Return [X, Y] of the center of cell containing provided text 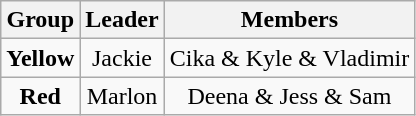
Cika & Kyle & Vladimir [290, 58]
Group [40, 20]
Red [40, 96]
Leader [122, 20]
Yellow [40, 58]
Marlon [122, 96]
Deena & Jess & Sam [290, 96]
Members [290, 20]
Jackie [122, 58]
